Provide the [X, Y] coordinate of the cell's center where the given text is located.  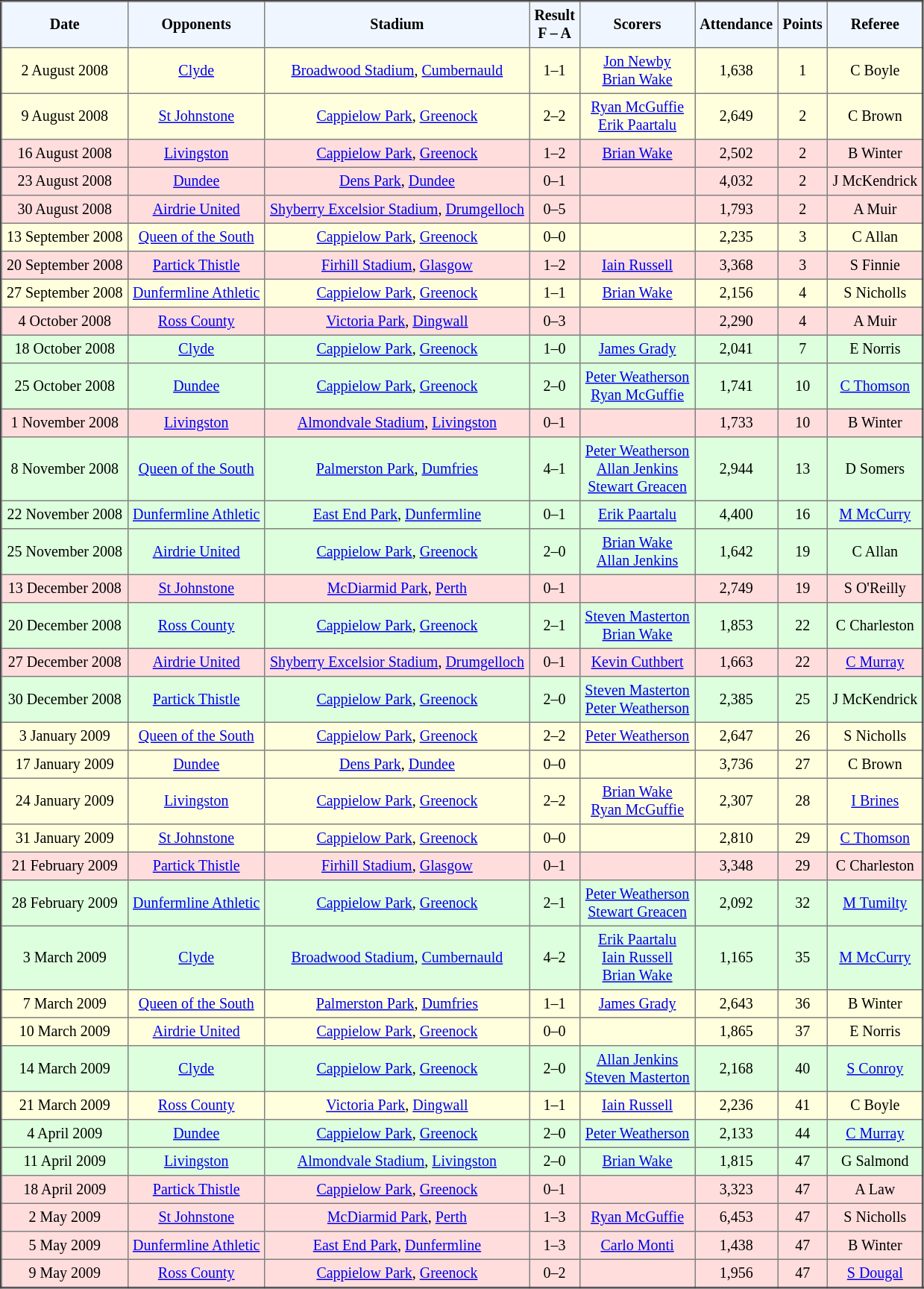
1–0 [555, 349]
2 August 2008 [65, 71]
20 December 2008 [65, 626]
22 November 2008 [65, 515]
37 [802, 1032]
30 August 2008 [65, 210]
21 February 2009 [65, 866]
1,741 [737, 386]
11 April 2009 [65, 1161]
2 May 2009 [65, 1217]
8 November 2008 [65, 469]
1,438 [737, 1246]
2,502 [737, 154]
1,793 [737, 210]
3,348 [737, 866]
13 September 2008 [65, 237]
2,236 [737, 1105]
9 May 2009 [65, 1273]
2,041 [737, 349]
5 May 2009 [65, 1246]
1,853 [737, 626]
35 [802, 958]
2,944 [737, 469]
6,453 [737, 1217]
Kevin Cuthbert [638, 662]
2,092 [737, 903]
Opponents [196, 25]
32 [802, 903]
26 [802, 736]
4,400 [737, 515]
27 September 2008 [65, 293]
0–3 [555, 322]
24 January 2009 [65, 801]
16 August 2008 [65, 154]
21 March 2009 [65, 1105]
Stadium [397, 25]
1,638 [737, 71]
Date [65, 25]
23 August 2008 [65, 181]
28 February 2009 [65, 903]
18 October 2008 [65, 349]
2,156 [737, 293]
Attendance [737, 25]
36 [802, 1004]
18 April 2009 [65, 1190]
1,642 [737, 552]
Referee [876, 25]
S O'Reilly [876, 589]
7 March 2009 [65, 1004]
10 March 2009 [65, 1032]
2,749 [737, 589]
1,165 [737, 958]
Ryan McGuffie Erik Paartalu [638, 116]
28 [802, 801]
Scorers [638, 25]
3 January 2009 [65, 736]
1,663 [737, 662]
0–2 [555, 1273]
2,647 [737, 736]
2,168 [737, 1069]
I Brines [876, 801]
9 August 2008 [65, 116]
25 October 2008 [65, 386]
Steven Masterton Brian Wake [638, 626]
3,368 [737, 266]
2,643 [737, 1004]
13 [802, 469]
3,323 [737, 1190]
D Somers [876, 469]
Brian Wake Allan Jenkins [638, 552]
2,385 [737, 700]
27 December 2008 [65, 662]
41 [802, 1105]
1,815 [737, 1161]
ResultF – A [555, 25]
1 [802, 71]
44 [802, 1134]
A Law [876, 1190]
Brian Wake Ryan McGuffie [638, 801]
13 December 2008 [65, 589]
Peter Weatherson Stewart Greacen [638, 903]
S Finnie [876, 266]
4 April 2009 [65, 1134]
Steven Masterton Peter Weatherson [638, 700]
Erik Paartalu Iain Russell Brian Wake [638, 958]
S Conroy [876, 1069]
1,733 [737, 423]
M Tumilty [876, 903]
Erik Paartalu [638, 515]
2,649 [737, 116]
2,235 [737, 237]
2,133 [737, 1134]
40 [802, 1069]
1 November 2008 [65, 423]
17 January 2009 [65, 765]
4,032 [737, 181]
Points [802, 25]
G Salmond [876, 1161]
Peter Weatherson Ryan McGuffie [638, 386]
Allan Jenkins Steven Masterton [638, 1069]
4 October 2008 [65, 322]
Jon Newby Brian Wake [638, 71]
3,736 [737, 765]
2,307 [737, 801]
1,956 [737, 1273]
25 [802, 700]
0–5 [555, 210]
2,810 [737, 838]
Ryan McGuffie [638, 1217]
14 March 2009 [65, 1069]
3 March 2009 [65, 958]
16 [802, 515]
27 [802, 765]
31 January 2009 [65, 838]
4–2 [555, 958]
4–1 [555, 469]
Peter Weatherson Allan Jenkins Stewart Greacen [638, 469]
S Dougal [876, 1273]
1,865 [737, 1032]
25 November 2008 [65, 552]
7 [802, 349]
Carlo Monti [638, 1246]
2,290 [737, 322]
30 December 2008 [65, 700]
20 September 2008 [65, 266]
